Scan for the cell matching the given text and deliver its [X, Y] coordinate at center. 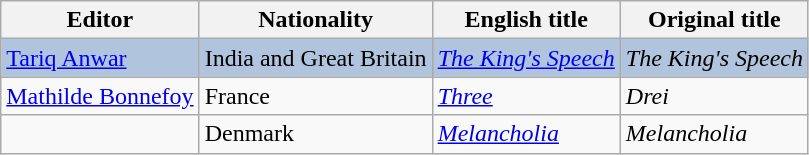
Drei [714, 96]
Editor [100, 20]
India and Great Britain [316, 58]
Denmark [316, 134]
Three [526, 96]
Nationality [316, 20]
Mathilde Bonnefoy [100, 96]
Original title [714, 20]
English title [526, 20]
France [316, 96]
Tariq Anwar [100, 58]
